Extract the [x, y] coordinate from the center of the cell holding the provided text.  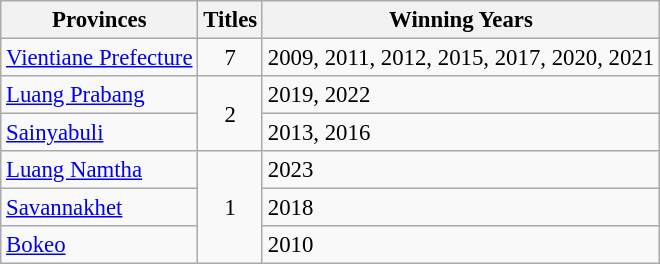
Bokeo [100, 245]
2 [230, 114]
Vientiane Prefecture [100, 58]
Luang Namtha [100, 170]
Winning Years [460, 20]
Savannakhet [100, 208]
Sainyabuli [100, 133]
Luang Prabang [100, 95]
2010 [460, 245]
Titles [230, 20]
2009, 2011, 2012, 2015, 2017, 2020, 2021 [460, 58]
2019, 2022 [460, 95]
2023 [460, 170]
2013, 2016 [460, 133]
1 [230, 208]
Provinces [100, 20]
2018 [460, 208]
7 [230, 58]
